Return (X, Y) of the center of cell containing provided text 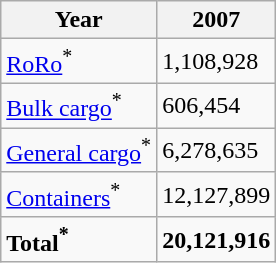
1,108,928 (216, 62)
Containers* (79, 194)
2007 (216, 20)
Year (79, 20)
RoRo* (79, 62)
6,278,635 (216, 150)
606,454 (216, 106)
Total* (79, 240)
Bulk cargo* (79, 106)
12,127,899 (216, 194)
General cargo* (79, 150)
20,121,916 (216, 240)
